Locate the cell with the specified text and output its (X, Y) center coordinate. 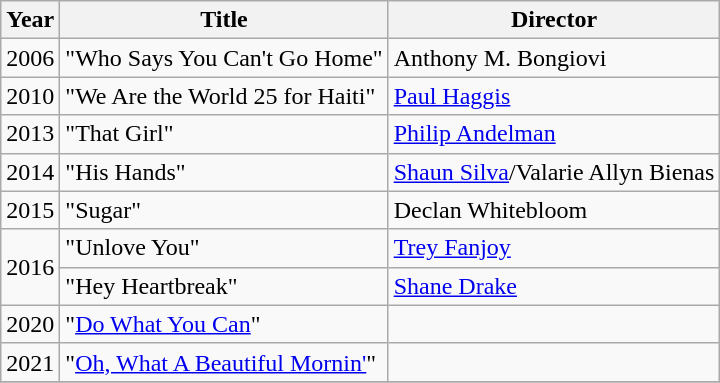
Title (224, 20)
"His Hands" (224, 172)
2015 (30, 210)
2014 (30, 172)
"That Girl" (224, 134)
Declan Whitebloom (554, 210)
2010 (30, 96)
Shaun Silva/Valarie Allyn Bienas (554, 172)
Year (30, 20)
"Do What You Can" (224, 324)
2006 (30, 58)
"Hey Heartbreak" (224, 286)
Paul Haggis (554, 96)
"Sugar" (224, 210)
Director (554, 20)
Shane Drake (554, 286)
"Unlove You" (224, 248)
"We Are the World 25 for Haiti" (224, 96)
2020 (30, 324)
Philip Andelman (554, 134)
2016 (30, 267)
"Oh, What A Beautiful Mornin'" (224, 362)
2013 (30, 134)
"Who Says You Can't Go Home" (224, 58)
Anthony M. Bongiovi (554, 58)
Trey Fanjoy (554, 248)
2021 (30, 362)
